Extract the [X, Y] coordinate from the center of the cell holding the provided text.  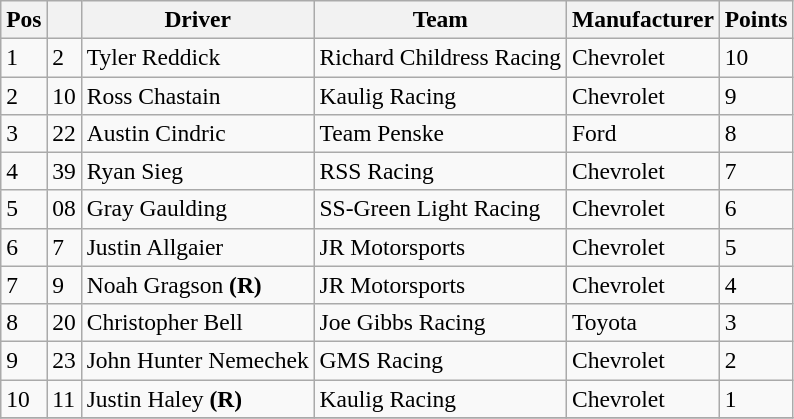
39 [64, 171]
Team [440, 19]
GMS Racing [440, 360]
Justin Allgaier [198, 247]
11 [64, 398]
Manufacturer [644, 19]
Pos [24, 19]
SS-Green Light Racing [440, 209]
Toyota [644, 322]
Noah Gragson (R) [198, 285]
Tyler Reddick [198, 57]
22 [64, 133]
Gray Gaulding [198, 209]
Richard Childress Racing [440, 57]
Points [756, 19]
Christopher Bell [198, 322]
Ross Chastain [198, 95]
Ford [644, 133]
John Hunter Nemechek [198, 360]
Austin Cindric [198, 133]
RSS Racing [440, 171]
Joe Gibbs Racing [440, 322]
23 [64, 360]
Ryan Sieg [198, 171]
Driver [198, 19]
08 [64, 209]
Team Penske [440, 133]
20 [64, 322]
Justin Haley (R) [198, 398]
